Pinpoint the cell where the given text exists, returning its (X, Y) midpoint coordinate. 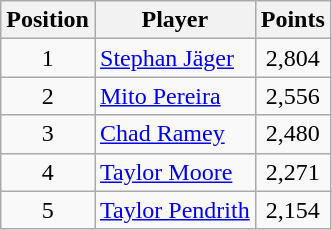
Player (174, 20)
Taylor Pendrith (174, 210)
4 (48, 172)
2,804 (292, 58)
Taylor Moore (174, 172)
2,271 (292, 172)
5 (48, 210)
3 (48, 134)
2,480 (292, 134)
Stephan Jäger (174, 58)
Points (292, 20)
Position (48, 20)
Chad Ramey (174, 134)
2 (48, 96)
2,154 (292, 210)
Mito Pereira (174, 96)
1 (48, 58)
2,556 (292, 96)
